Provide the (x, y) coordinate of the cell's center where the given text is located.  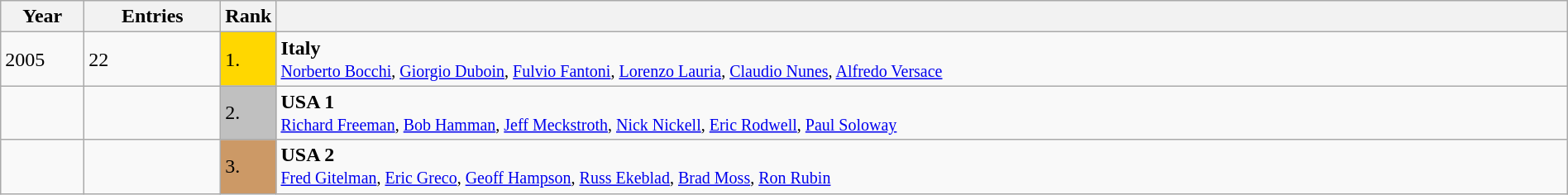
2. (248, 112)
USA 1 Richard Freeman, Bob Hamman, Jeff Meckstroth, Nick Nickell, Eric Rodwell, Paul Soloway (921, 112)
3. (248, 167)
22 (152, 59)
Year (43, 17)
ItalyNorberto Bocchi, Giorgio Duboin, Fulvio Fantoni, Lorenzo Lauria, Claudio Nunes, Alfredo Versace (921, 59)
Rank (248, 17)
Entries (152, 17)
1. (248, 59)
2005 (43, 59)
USA 2 Fred Gitelman, Eric Greco, Geoff Hampson, Russ Ekeblad, Brad Moss, Ron Rubin (921, 167)
